Identify which cell holds the provided text, then report its [x, y] central coordinate. 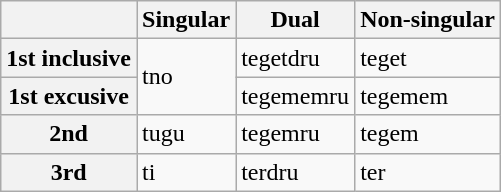
Dual [296, 20]
3rd [69, 172]
1st inclusive [69, 58]
Non-singular [428, 20]
tugu [186, 134]
tegemem [428, 96]
tno [186, 77]
Singular [186, 20]
2nd [69, 134]
1st excusive [69, 96]
teget [428, 58]
tegememru [296, 96]
ter [428, 172]
terdru [296, 172]
tegetdru [296, 58]
tegemru [296, 134]
tegem [428, 134]
ti [186, 172]
